For the text-containing cell, return its midpoint in (x, y) coordinate format. 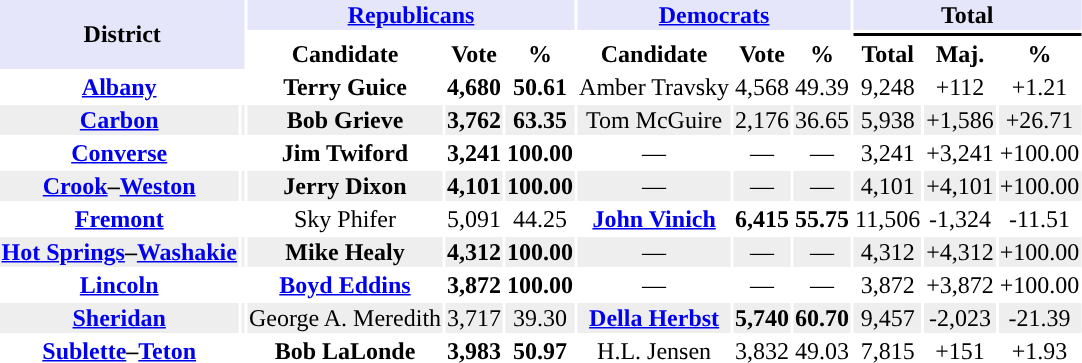
63.35 (540, 120)
5,938 (888, 120)
11,506 (888, 219)
+4,312 (960, 252)
+112 (960, 87)
Boyd Eddins (344, 285)
+26.71 (1040, 120)
Carbon (119, 120)
Mike Healy (344, 252)
Democrats (714, 15)
Sheridan (119, 318)
Della Herbst (654, 318)
John Vinich (654, 219)
-11.51 (1040, 219)
50.61 (540, 87)
Bob Grieve (344, 120)
39.30 (540, 318)
District (122, 34)
60.70 (822, 318)
Terry Guice (344, 87)
3,717 (474, 318)
+1,586 (960, 120)
+4,101 (960, 186)
Jim Twiford (344, 153)
Republicans (410, 15)
4,568 (762, 87)
36.65 (822, 120)
3,762 (474, 120)
-2,023 (960, 318)
-1,324 (960, 219)
Converse (119, 153)
Sky Phifer (344, 219)
Tom McGuire (654, 120)
Albany (119, 87)
Hot Springs–Washakie (119, 252)
+3,241 (960, 153)
Jerry Dixon (344, 186)
49.39 (822, 87)
George A. Meredith (344, 318)
5,740 (762, 318)
4,680 (474, 87)
Lincoln (119, 285)
6,415 (762, 219)
+3,872 (960, 285)
Amber Travsky (654, 87)
-21.39 (1040, 318)
55.75 (822, 219)
5,091 (474, 219)
Maj. (960, 54)
Crook–Weston (119, 186)
2,176 (762, 120)
9,248 (888, 87)
Fremont (119, 219)
9,457 (888, 318)
+1.21 (1040, 87)
44.25 (540, 219)
